Provide the (X, Y) coordinate of the cell's center where the given text is located.  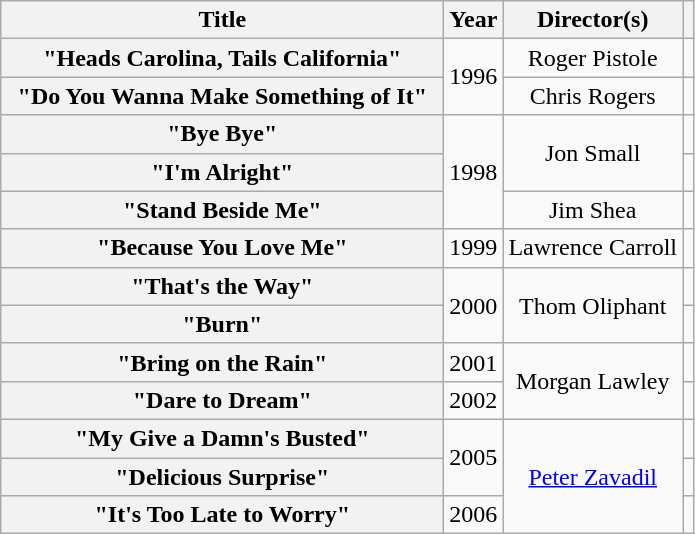
Roger Pistole (593, 58)
"Stand Beside Me" (222, 210)
"Dare to Dream" (222, 400)
Lawrence Carroll (593, 248)
"Bring on the Rain" (222, 362)
"Burn" (222, 324)
2001 (474, 362)
Title (222, 20)
Jon Small (593, 153)
1999 (474, 248)
1996 (474, 77)
2006 (474, 515)
Chris Rogers (593, 96)
"Because You Love Me" (222, 248)
Thom Oliphant (593, 305)
2000 (474, 305)
Morgan Lawley (593, 381)
2002 (474, 400)
Jim Shea (593, 210)
"Bye Bye" (222, 134)
"Do You Wanna Make Something of It" (222, 96)
Peter Zavadil (593, 476)
1998 (474, 172)
"It's Too Late to Worry" (222, 515)
"I'm Alright" (222, 172)
"Heads Carolina, Tails California" (222, 58)
2005 (474, 457)
Year (474, 20)
"That's the Way" (222, 286)
Director(s) (593, 20)
"My Give a Damn's Busted" (222, 438)
"Delicious Surprise" (222, 477)
